Return the [X, Y] coordinate for the center point of the cell that contains the specified text.  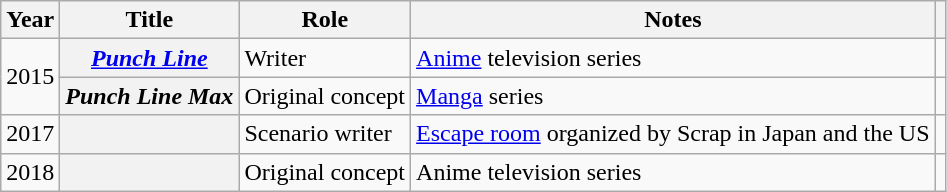
2015 [30, 77]
Manga series [673, 96]
Writer [325, 58]
Scenario writer [325, 134]
Punch Line [150, 58]
Escape room organized by Scrap in Japan and the US [673, 134]
2017 [30, 134]
Notes [673, 20]
2018 [30, 172]
Year [30, 20]
Punch Line Max [150, 96]
Role [325, 20]
Title [150, 20]
